Provide the [X, Y] coordinate of the cell's center where the given text is located.  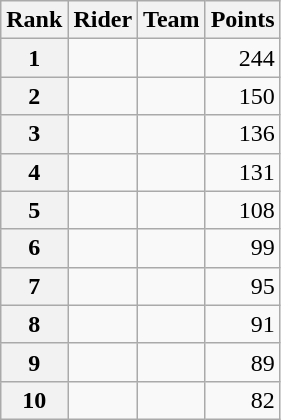
89 [242, 362]
Team [172, 20]
3 [34, 134]
7 [34, 286]
Rank [34, 20]
91 [242, 324]
10 [34, 400]
5 [34, 210]
244 [242, 58]
Rider [103, 20]
6 [34, 248]
4 [34, 172]
131 [242, 172]
82 [242, 400]
Points [242, 20]
9 [34, 362]
8 [34, 324]
95 [242, 286]
1 [34, 58]
150 [242, 96]
2 [34, 96]
99 [242, 248]
108 [242, 210]
136 [242, 134]
